Extract the (x, y) coordinate from the center of the cell holding the provided text.  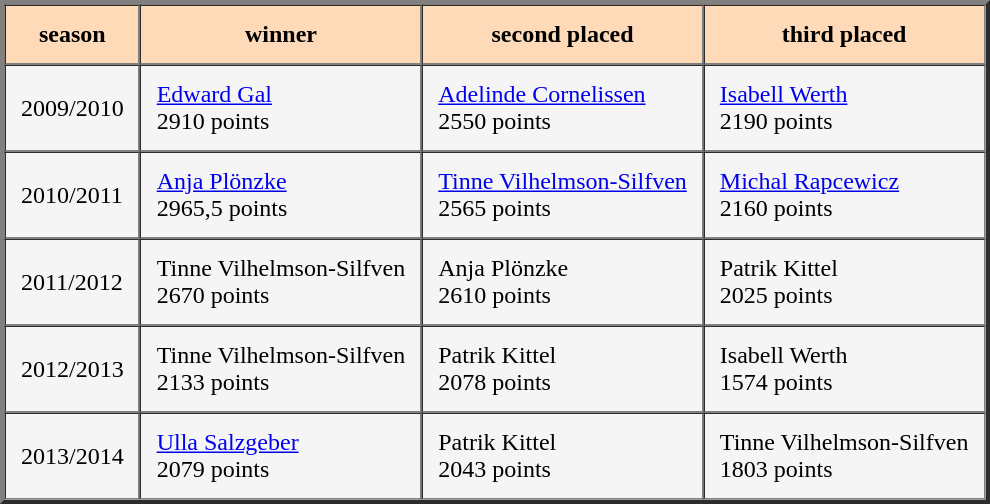
season (72, 34)
Tinne Vilhelmson-Silfven2670 points (281, 282)
Isabell Werth1574 points (844, 370)
2010/2011 (72, 196)
2012/2013 (72, 370)
2013/2014 (72, 456)
Patrik Kittel2025 points (844, 282)
Tinne Vilhelmson-Silfven2565 points (563, 196)
2011/2012 (72, 282)
Isabell Werth2190 points (844, 108)
Michal Rapcewicz2160 points (844, 196)
Edward Gal2910 points (281, 108)
Tinne Vilhelmson-Silfven1803 points (844, 456)
winner (281, 34)
Anja Plönzke2610 points (563, 282)
2009/2010 (72, 108)
third placed (844, 34)
Adelinde Cornelissen2550 points (563, 108)
second placed (563, 34)
Ulla Salzgeber2079 points (281, 456)
Anja Plönzke2965,5 points (281, 196)
Tinne Vilhelmson-Silfven2133 points (281, 370)
Patrik Kittel2043 points (563, 456)
Patrik Kittel2078 points (563, 370)
